Return the [X, Y] coordinate for the center point of the cell that contains the specified text.  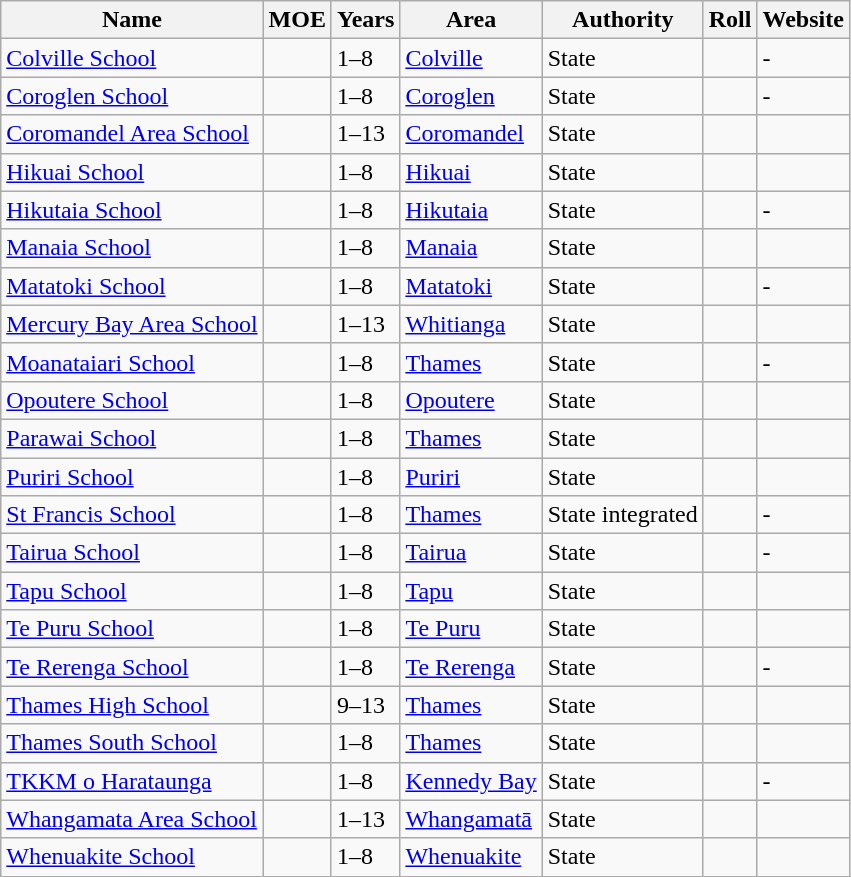
Whitianga [471, 324]
Roll [730, 20]
TKKM o Harataunga [132, 781]
Te Rerenga [471, 667]
Coroglen [471, 96]
Puriri [471, 477]
Matatoki [471, 286]
Opoutere [471, 400]
Te Puru [471, 629]
Tapu School [132, 591]
Hikuai [471, 172]
Manaia [471, 248]
Tairua School [132, 553]
St Francis School [132, 515]
Tairua [471, 553]
MOE [297, 20]
Kennedy Bay [471, 781]
Opoutere School [132, 400]
Te Rerenga School [132, 667]
Mercury Bay Area School [132, 324]
Hikutaia [471, 210]
Coromandel [471, 134]
Whangamatā [471, 819]
Coromandel Area School [132, 134]
Thames High School [132, 705]
Authority [622, 20]
State integrated [622, 515]
Colville [471, 58]
Matatoki School [132, 286]
Years [365, 20]
Hikutaia School [132, 210]
Area [471, 20]
Colville School [132, 58]
Whenuakite School [132, 857]
Whenuakite [471, 857]
9–13 [365, 705]
Manaia School [132, 248]
Hikuai School [132, 172]
Coroglen School [132, 96]
Whangamata Area School [132, 819]
Tapu [471, 591]
Name [132, 20]
Website [803, 20]
Moanataiari School [132, 362]
Te Puru School [132, 629]
Thames South School [132, 743]
Puriri School [132, 477]
Parawai School [132, 438]
